Extract the (X, Y) coordinate from the center of the cell holding the provided text.  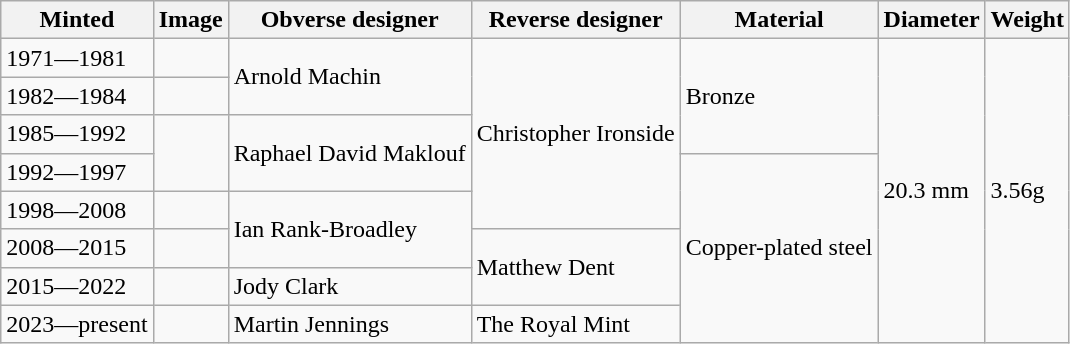
1985—1992 (77, 134)
Raphael David Maklouf (350, 153)
Reverse designer (576, 20)
2008—2015 (77, 248)
2023—present (77, 324)
Jody Clark (350, 286)
1998—2008 (77, 210)
Bronze (779, 96)
1982—1984 (77, 96)
Obverse designer (350, 20)
Martin Jennings (350, 324)
Image (190, 20)
Christopher Ironside (576, 134)
1971—1981 (77, 58)
Material (779, 20)
Arnold Machin (350, 77)
Diameter (932, 20)
Ian Rank-Broadley (350, 229)
Minted (77, 20)
2015—2022 (77, 286)
Copper-plated steel (779, 248)
Weight (1027, 20)
20.3 mm (932, 191)
3.56g (1027, 191)
The Royal Mint (576, 324)
Matthew Dent (576, 267)
1992—1997 (77, 172)
